Search for the cell housing the specified text and yield its (X, Y) center coordinate. 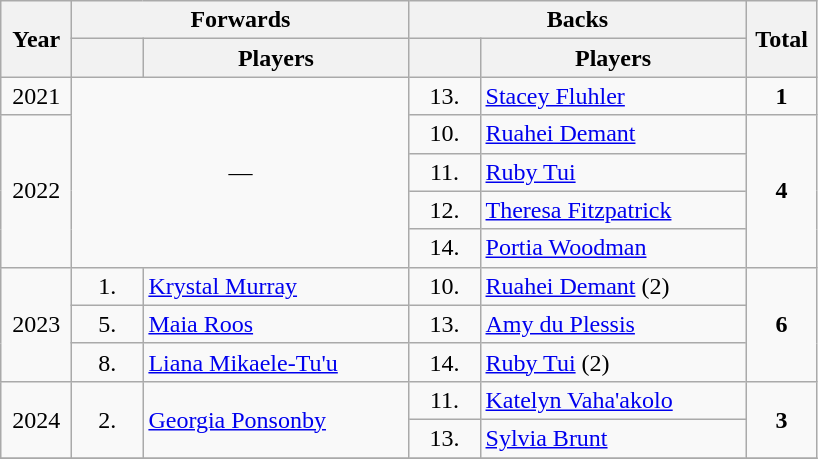
2. (108, 419)
2021 (36, 96)
Maia Roos (276, 324)
Ruby Tui (613, 172)
Georgia Ponsonby (276, 419)
Forwards (240, 20)
Theresa Fitzpatrick (613, 210)
Stacey Fluhler (613, 96)
Ruby Tui (2) (613, 362)
5. (108, 324)
2022 (36, 191)
Year (36, 39)
Amy du Plessis (613, 324)
Katelyn Vaha'akolo (613, 400)
8. (108, 362)
2023 (36, 324)
— (240, 172)
Krystal Murray (276, 286)
1. (108, 286)
Sylvia Brunt (613, 438)
Ruahei Demant (2) (613, 286)
1 (782, 96)
2024 (36, 419)
Portia Woodman (613, 248)
Liana Mikaele-Tu'u (276, 362)
3 (782, 419)
6 (782, 324)
Ruahei Demant (613, 134)
4 (782, 191)
Total (782, 39)
Backs (578, 20)
12. (444, 210)
